Output the [X, Y] coordinate of the center of the cell containing the given text.  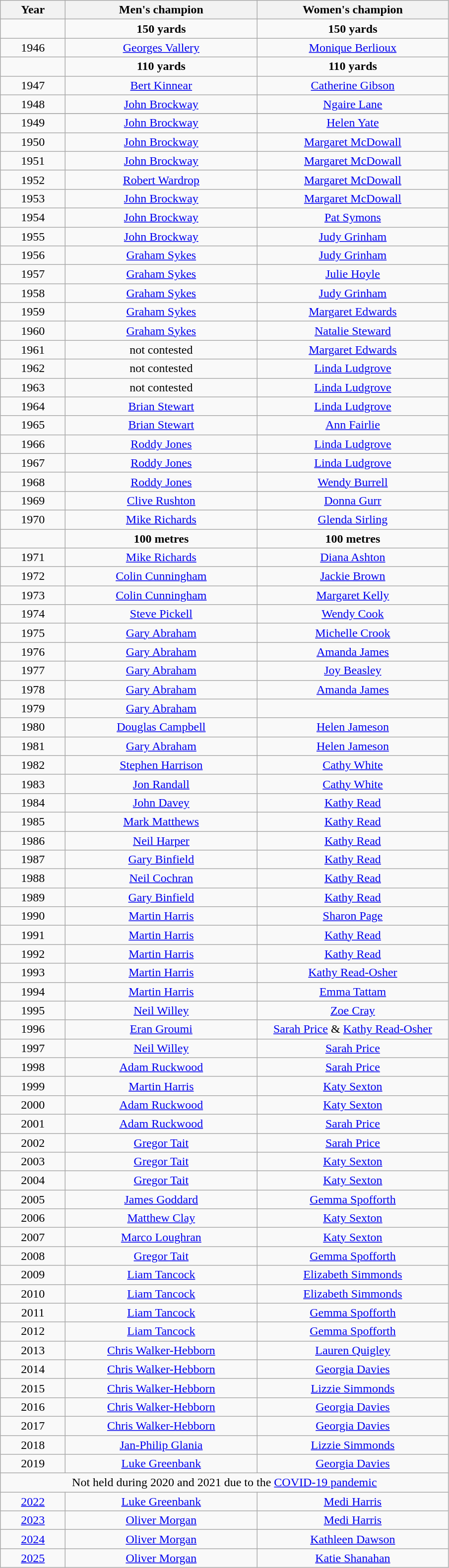
2022 [33, 1502]
1997 [33, 1048]
Emma Tattam [353, 992]
Not held during 2020 and 2021 due to the COVID-19 pandemic [224, 1483]
1979 [33, 708]
Clive Rushton [161, 501]
2019 [33, 1464]
Julie Hoyle [353, 274]
Jan-Philip Glania [161, 1445]
Michelle Crook [353, 633]
Kathleen Dawson [353, 1539]
2013 [33, 1350]
1947 [33, 85]
2025 [33, 1558]
John Davey [161, 803]
1968 [33, 482]
1996 [33, 1029]
2007 [33, 1237]
Douglas Campbell [161, 727]
1957 [33, 274]
Marco Loughran [161, 1237]
1964 [33, 406]
Bert Kinnear [161, 85]
Men's champion [161, 10]
2011 [33, 1313]
2001 [33, 1124]
Margaret Kelly [353, 595]
2018 [33, 1445]
1993 [33, 973]
1985 [33, 821]
Donna Gurr [353, 501]
Mark Matthews [161, 821]
Helen Yate [353, 123]
Steve Pickell [161, 614]
1975 [33, 633]
Women's champion [353, 10]
Georges Vallery [161, 48]
1995 [33, 1010]
2016 [33, 1407]
1987 [33, 860]
1990 [33, 916]
1949 [33, 123]
Year [33, 10]
Diana Ashton [353, 558]
2004 [33, 1181]
1967 [33, 463]
1989 [33, 897]
1982 [33, 765]
1986 [33, 841]
2023 [33, 1520]
Jon Randall [161, 784]
1960 [33, 331]
Sarah Price & Kathy Read-Osher [353, 1029]
Robert Wardrop [161, 180]
Neil Cochran [161, 878]
2017 [33, 1426]
1961 [33, 350]
1974 [33, 614]
2008 [33, 1256]
1978 [33, 690]
2005 [33, 1199]
Wendy Burrell [353, 482]
1973 [33, 595]
2015 [33, 1388]
1980 [33, 727]
1991 [33, 935]
2012 [33, 1331]
2024 [33, 1539]
1994 [33, 992]
2002 [33, 1142]
James Goddard [161, 1199]
1958 [33, 293]
1981 [33, 746]
2014 [33, 1369]
1956 [33, 255]
1971 [33, 558]
Ngaire Lane [353, 104]
2003 [33, 1162]
1969 [33, 501]
1977 [33, 671]
1992 [33, 954]
1953 [33, 198]
Lauren Quigley [353, 1350]
1952 [33, 180]
1965 [33, 425]
1988 [33, 878]
1959 [33, 312]
1983 [33, 784]
2009 [33, 1275]
Kathy Read-Osher [353, 973]
Stephen Harrison [161, 765]
1950 [33, 142]
1954 [33, 217]
Matthew Clay [161, 1218]
1976 [33, 652]
1998 [33, 1067]
1963 [33, 387]
1948 [33, 104]
1966 [33, 444]
2000 [33, 1105]
Wendy Cook [353, 614]
1999 [33, 1086]
1970 [33, 519]
Katie Shanahan [353, 1558]
1946 [33, 48]
Pat Symons [353, 217]
Ann Fairlie [353, 425]
1984 [33, 803]
Sharon Page [353, 916]
2006 [33, 1218]
Joy Beasley [353, 671]
Eran Groumi [161, 1029]
Catherine Gibson [353, 85]
1962 [33, 369]
Jackie Brown [353, 576]
Natalie Steward [353, 331]
2010 [33, 1294]
Glenda Sirling [353, 519]
Neil Harper [161, 841]
Monique Berlioux [353, 48]
Zoe Cray [353, 1010]
1972 [33, 576]
1955 [33, 237]
1951 [33, 161]
